Find where the given text appears and provide that cell's center as [x, y] coordinate. 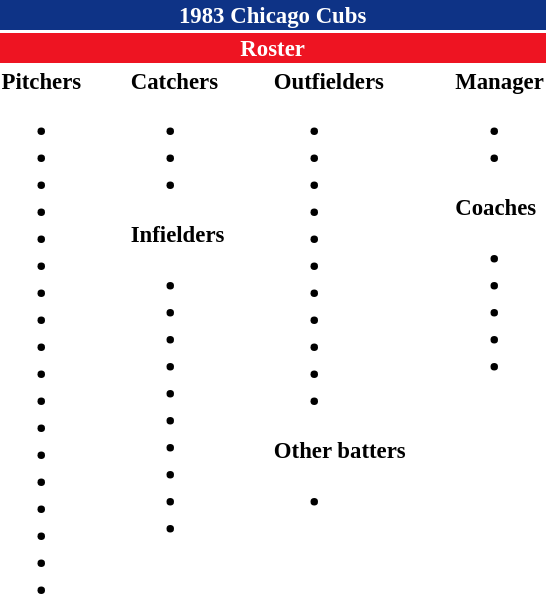
Roster [272, 48]
1983 Chicago Cubs [272, 15]
